For the text-containing cell, return its midpoint in [X, Y] coordinate format. 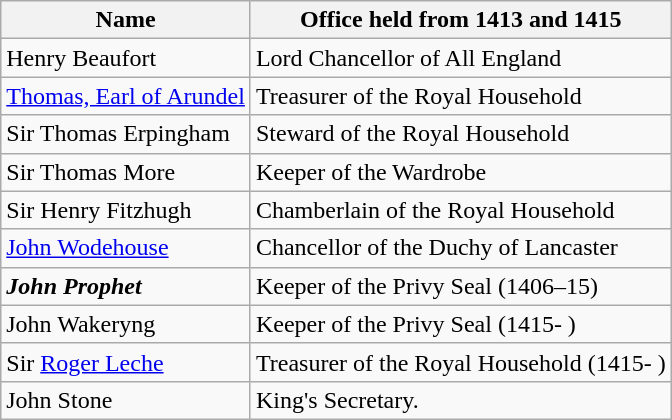
John Wakeryng [126, 324]
Keeper of the Privy Seal (1406–15) [460, 286]
Lord Chancellor of All England [460, 58]
Sir Henry Fitzhugh [126, 210]
Office held from 1413 and 1415 [460, 20]
John Wodehouse [126, 248]
Sir Thomas Erpingham [126, 134]
John Stone [126, 400]
Treasurer of the Royal Household (1415- ) [460, 362]
Sir Roger Leche [126, 362]
Name [126, 20]
Steward of the Royal Household [460, 134]
Keeper of the Privy Seal (1415- ) [460, 324]
Chamberlain of the Royal Household [460, 210]
Henry Beaufort [126, 58]
King's Secretary. [460, 400]
Chancellor of the Duchy of Lancaster [460, 248]
John Prophet [126, 286]
Keeper of the Wardrobe [460, 172]
Treasurer of the Royal Household [460, 96]
Sir Thomas More [126, 172]
Thomas, Earl of Arundel [126, 96]
